Locate the cell with the specified text and output its [X, Y] center coordinate. 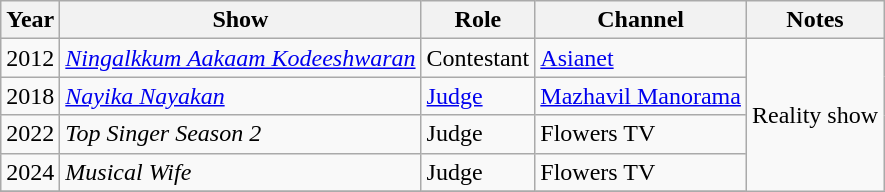
Channel [641, 20]
2022 [30, 134]
Nayika Nayakan [240, 96]
Show [240, 20]
Top Singer Season 2 [240, 134]
2012 [30, 58]
Year [30, 20]
Notes [814, 20]
2024 [30, 172]
Reality show [814, 115]
Contestant [478, 58]
Musical Wife [240, 172]
Mazhavil Manorama [641, 96]
Role [478, 20]
2018 [30, 96]
Ningalkkum Aakaam Kodeeshwaran [240, 58]
Asianet [641, 58]
